Scan for the cell matching the given text and deliver its (X, Y) coordinate at center. 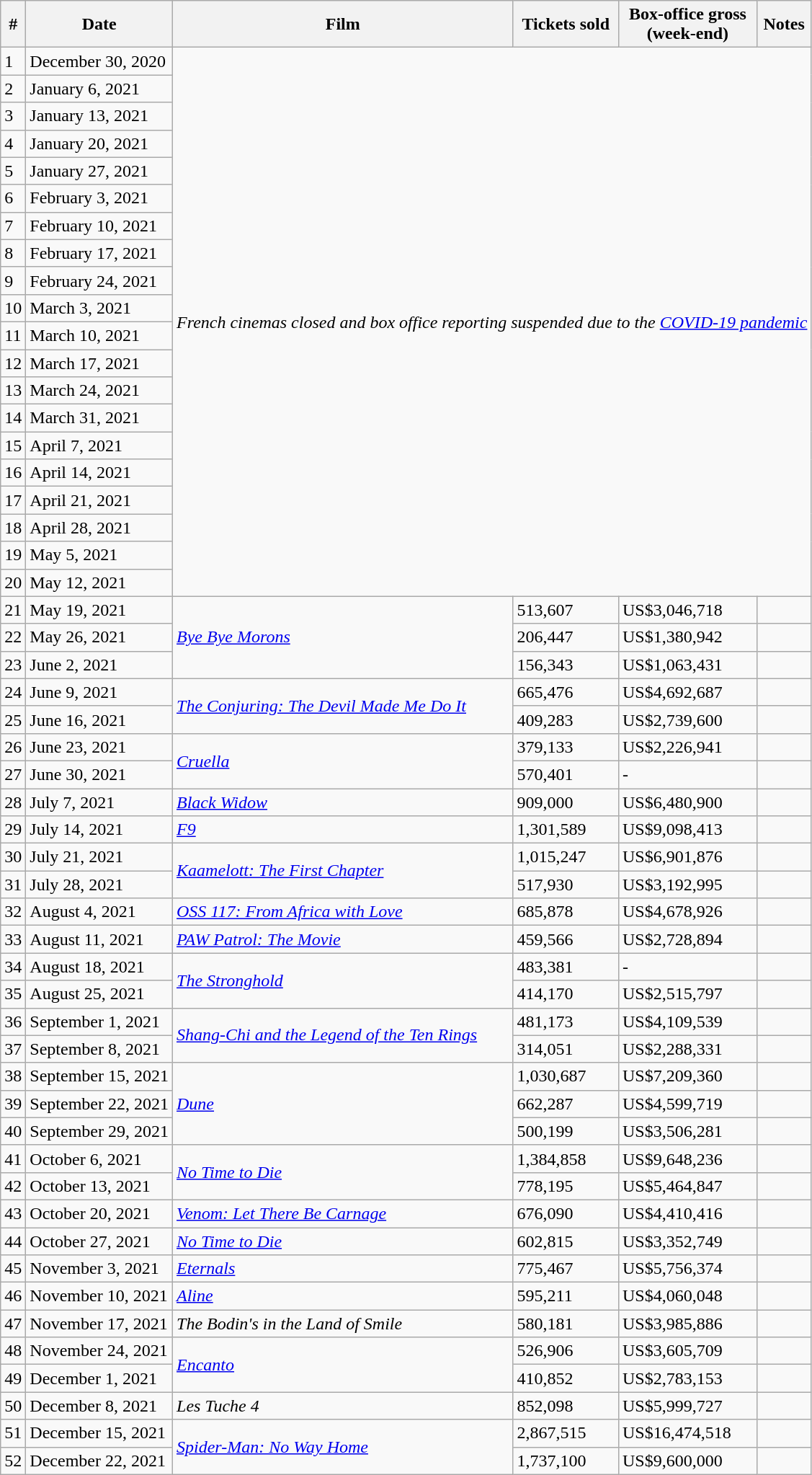
US$1,380,942 (687, 637)
June 9, 2021 (99, 692)
10 (13, 308)
French cinemas closed and box office reporting suspended due to the COVID-19 pandemic (492, 322)
314,051 (566, 1049)
156,343 (566, 665)
28 (13, 802)
February 10, 2021 (99, 226)
February 3, 2021 (99, 198)
14 (13, 418)
January 6, 2021 (99, 89)
August 11, 2021 (99, 939)
1,737,100 (566, 1461)
US$4,599,719 (687, 1104)
570,401 (566, 774)
January 27, 2021 (99, 171)
US$9,098,413 (687, 830)
F9 (343, 830)
US$6,901,876 (687, 857)
37 (13, 1049)
20 (13, 583)
39 (13, 1104)
June 30, 2021 (99, 774)
2 (13, 89)
November 10, 2021 (99, 1296)
US$2,783,153 (687, 1378)
665,476 (566, 692)
26 (13, 747)
US$6,480,900 (687, 802)
September 29, 2021 (99, 1131)
7 (13, 226)
13 (13, 391)
38 (13, 1076)
Encanto (343, 1365)
45 (13, 1269)
16 (13, 473)
414,170 (566, 994)
52 (13, 1461)
3 (13, 116)
December 30, 2020 (99, 61)
Shang-Chi and the Legend of the Ten Rings (343, 1035)
Bye Bye Morons (343, 637)
513,607 (566, 610)
October 6, 2021 (99, 1159)
US$5,464,847 (687, 1186)
November 3, 2021 (99, 1269)
US$4,109,539 (687, 1022)
US$9,648,236 (687, 1159)
February 17, 2021 (99, 253)
March 31, 2021 (99, 418)
July 21, 2021 (99, 857)
January 13, 2021 (99, 116)
February 24, 2021 (99, 280)
33 (13, 939)
April 21, 2021 (99, 500)
48 (13, 1351)
March 3, 2021 (99, 308)
US$5,999,727 (687, 1406)
36 (13, 1022)
October 13, 2021 (99, 1186)
459,566 (566, 939)
August 18, 2021 (99, 967)
500,199 (566, 1131)
44 (13, 1241)
US$4,678,926 (687, 912)
1,015,247 (566, 857)
US$3,985,886 (687, 1324)
US$5,756,374 (687, 1269)
The Conjuring: The Devil Made Me Do It (343, 706)
580,181 (566, 1324)
18 (13, 528)
July 14, 2021 (99, 830)
51 (13, 1433)
852,098 (566, 1406)
662,287 (566, 1104)
22 (13, 637)
34 (13, 967)
Aline (343, 1296)
December 8, 2021 (99, 1406)
Notes (784, 25)
47 (13, 1324)
October 27, 2021 (99, 1241)
4 (13, 143)
May 19, 2021 (99, 610)
US$2,515,797 (687, 994)
May 12, 2021 (99, 583)
12 (13, 363)
September 8, 2021 (99, 1049)
May 5, 2021 (99, 555)
41 (13, 1159)
517,930 (566, 885)
May 26, 2021 (99, 637)
The Bodin's in the Land of Smile (343, 1324)
15 (13, 446)
Les Tuche 4 (343, 1406)
Eternals (343, 1269)
9 (13, 280)
December 22, 2021 (99, 1461)
April 28, 2021 (99, 528)
June 2, 2021 (99, 665)
US$2,226,941 (687, 747)
410,852 (566, 1378)
PAW Patrol: The Movie (343, 939)
2,867,515 (566, 1433)
US$3,192,995 (687, 885)
Film (343, 25)
42 (13, 1186)
Black Widow (343, 802)
50 (13, 1406)
29 (13, 830)
US$3,046,718 (687, 610)
5 (13, 171)
206,447 (566, 637)
US$7,209,360 (687, 1076)
1,030,687 (566, 1076)
September 1, 2021 (99, 1022)
US$2,728,894 (687, 939)
775,467 (566, 1269)
US$3,352,749 (687, 1241)
July 28, 2021 (99, 885)
778,195 (566, 1186)
Dune (343, 1104)
483,381 (566, 967)
8 (13, 253)
June 16, 2021 (99, 719)
January 20, 2021 (99, 143)
1 (13, 61)
US$3,506,281 (687, 1131)
1,384,858 (566, 1159)
40 (13, 1131)
46 (13, 1296)
35 (13, 994)
OSS 117: From Africa with Love (343, 912)
Spider-Man: No Way Home (343, 1447)
21 (13, 610)
43 (13, 1213)
49 (13, 1378)
July 7, 2021 (99, 802)
19 (13, 555)
December 15, 2021 (99, 1433)
June 23, 2021 (99, 747)
30 (13, 857)
US$3,605,709 (687, 1351)
685,878 (566, 912)
November 17, 2021 (99, 1324)
Venom: Let There Be Carnage (343, 1213)
676,090 (566, 1213)
24 (13, 692)
27 (13, 774)
# (13, 25)
August 25, 2021 (99, 994)
March 24, 2021 (99, 391)
October 20, 2021 (99, 1213)
Kaamelott: The First Chapter (343, 871)
32 (13, 912)
17 (13, 500)
US$4,060,048 (687, 1296)
US$2,739,600 (687, 719)
US$9,600,000 (687, 1461)
31 (13, 885)
23 (13, 665)
September 15, 2021 (99, 1076)
526,906 (566, 1351)
602,815 (566, 1241)
US$4,410,416 (687, 1213)
March 17, 2021 (99, 363)
December 1, 2021 (99, 1378)
25 (13, 719)
379,133 (566, 747)
US$16,474,518 (687, 1433)
Box-office gross(week-end) (687, 25)
November 24, 2021 (99, 1351)
US$1,063,431 (687, 665)
Tickets sold (566, 25)
Date (99, 25)
US$4,692,687 (687, 692)
September 22, 2021 (99, 1104)
April 7, 2021 (99, 446)
409,283 (566, 719)
August 4, 2021 (99, 912)
The Stronghold (343, 980)
Cruella (343, 761)
909,000 (566, 802)
April 14, 2021 (99, 473)
March 10, 2021 (99, 335)
481,173 (566, 1022)
US$2,288,331 (687, 1049)
1,301,589 (566, 830)
595,211 (566, 1296)
6 (13, 198)
11 (13, 335)
